Capture the cell that displays the provided text and extract its [x, y] central coordinate. 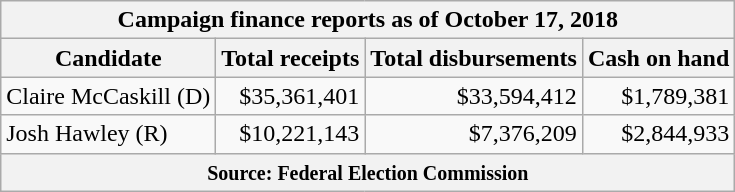
$2,844,933 [658, 134]
Claire McCaskill (D) [108, 96]
Total disbursements [474, 58]
Source: Federal Election Commission [368, 172]
Josh Hawley (R) [108, 134]
$7,376,209 [474, 134]
$33,594,412 [474, 96]
$35,361,401 [290, 96]
Cash on hand [658, 58]
Total receipts [290, 58]
$10,221,143 [290, 134]
Campaign finance reports as of October 17, 2018 [368, 20]
$1,789,381 [658, 96]
Candidate [108, 58]
